Scan for the cell matching the given text and deliver its (x, y) coordinate at center. 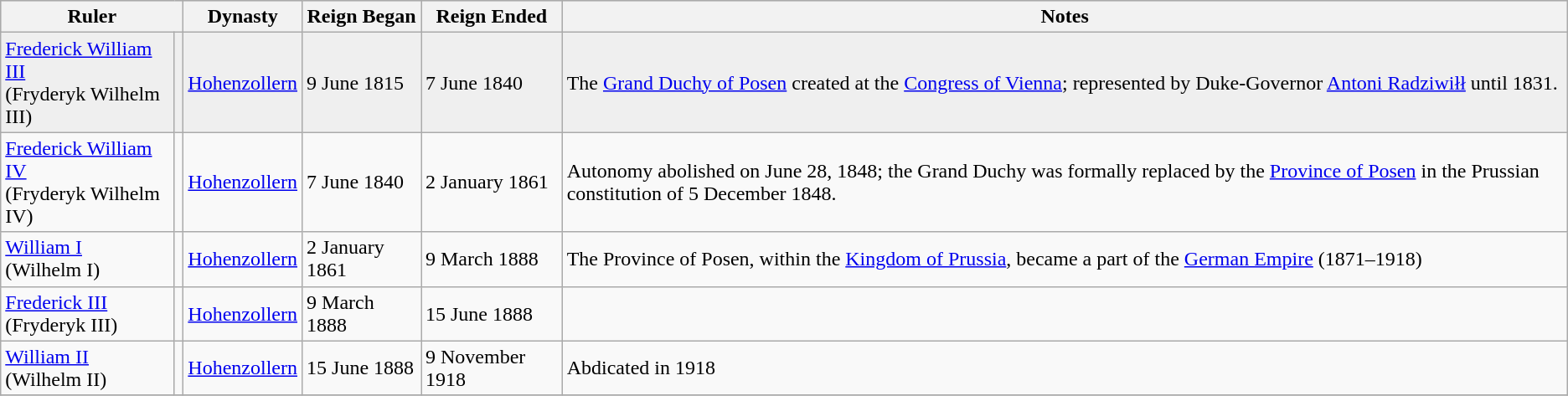
Autonomy abolished on June 28, 1848; the Grand Duchy was formally replaced by the Province of Posen in the Prussian constitution of 5 December 1848. (1065, 183)
William I(Wilhelm I) (87, 260)
Notes (1065, 17)
Ruler (92, 17)
Dynasty (243, 17)
Frederick William III(Fryderyk Wilhelm III) (87, 82)
Frederick William IV(Fryderyk Wilhelm IV) (87, 183)
Reign Ended (491, 17)
9 November 1918 (491, 368)
9 June 1815 (362, 82)
The Grand Duchy of Posen created at the Congress of Vienna; represented by Duke-Governor Antoni Radziwiłł until 1831. (1065, 82)
The Province of Posen, within the Kingdom of Prussia, became a part of the German Empire (1871–1918) (1065, 260)
Abdicated in 1918 (1065, 368)
William II(Wilhelm II) (87, 368)
Reign Began (362, 17)
Frederick III(Fryderyk III) (87, 313)
